Extract the (x, y) coordinate from the center of the cell holding the provided text.  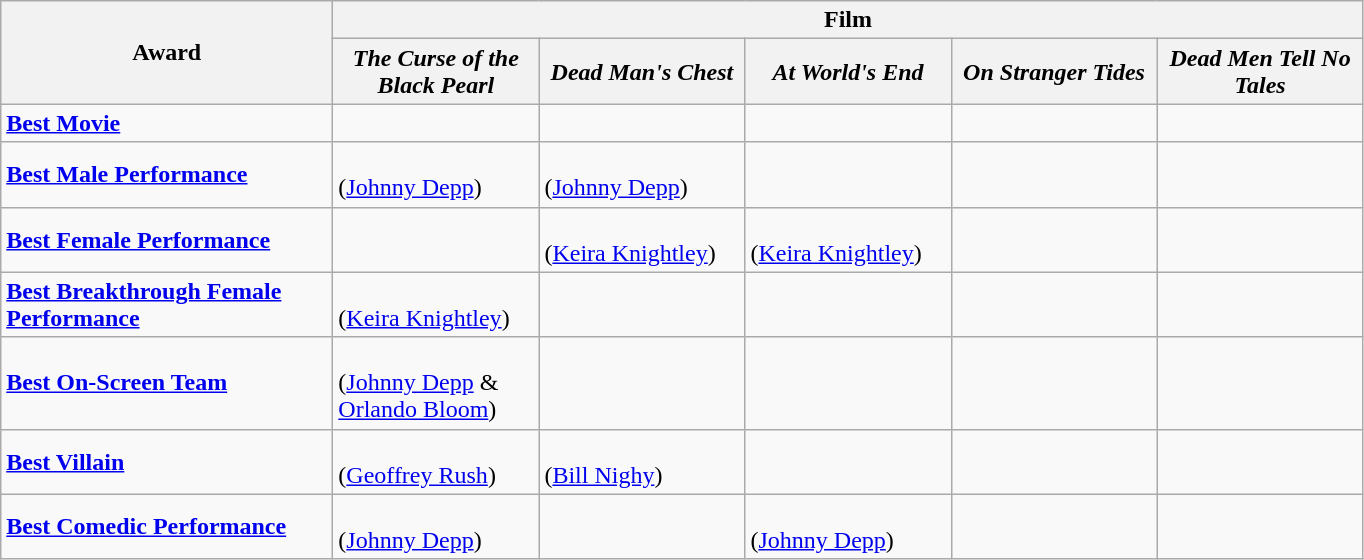
Best Male Performance (167, 174)
Dead Men Tell No Tales (1260, 72)
Award (167, 52)
Best Female Performance (167, 240)
Film (848, 20)
(Geoffrey Rush) (436, 462)
Best On-Screen Team (167, 383)
(Bill Nighy) (642, 462)
Best Movie (167, 123)
The Curse of the Black Pearl (436, 72)
(Johnny Depp & Orlando Bloom) (436, 383)
Best Comedic Performance (167, 526)
At World's End (848, 72)
On Stranger Tides (1054, 72)
Best Breakthrough Female Performance (167, 304)
Dead Man's Chest (642, 72)
Best Villain (167, 462)
